Determine the (x, y) coordinate at the center of the cell enclosing the given text.  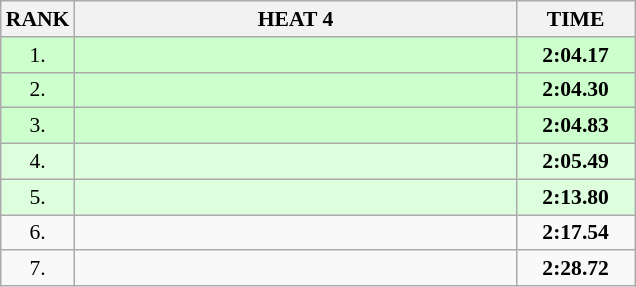
6. (38, 233)
2:13.80 (576, 197)
TIME (576, 19)
RANK (38, 19)
2:04.83 (576, 126)
2:05.49 (576, 162)
4. (38, 162)
HEAT 4 (295, 19)
5. (38, 197)
2:04.30 (576, 90)
2:28.72 (576, 269)
2:17.54 (576, 233)
2:04.17 (576, 55)
1. (38, 55)
2. (38, 90)
7. (38, 269)
3. (38, 126)
